Detect which cell encompasses the target text, then output its [X, Y] center coordinate. 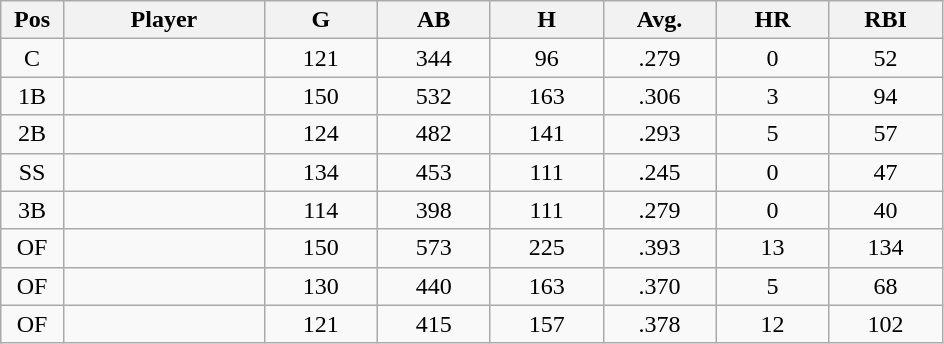
52 [886, 58]
HR [772, 20]
.378 [660, 324]
573 [434, 248]
94 [886, 96]
AB [434, 20]
G [320, 20]
.370 [660, 286]
225 [546, 248]
Player [164, 20]
13 [772, 248]
453 [434, 172]
68 [886, 286]
102 [886, 324]
1B [32, 96]
114 [320, 210]
157 [546, 324]
124 [320, 134]
H [546, 20]
47 [886, 172]
.245 [660, 172]
130 [320, 286]
57 [886, 134]
344 [434, 58]
12 [772, 324]
.306 [660, 96]
.393 [660, 248]
Pos [32, 20]
415 [434, 324]
398 [434, 210]
Avg. [660, 20]
SS [32, 172]
3B [32, 210]
482 [434, 134]
3 [772, 96]
C [32, 58]
440 [434, 286]
40 [886, 210]
96 [546, 58]
532 [434, 96]
2B [32, 134]
RBI [886, 20]
141 [546, 134]
.293 [660, 134]
